Find where the given text appears and provide that cell's center as [x, y] coordinate. 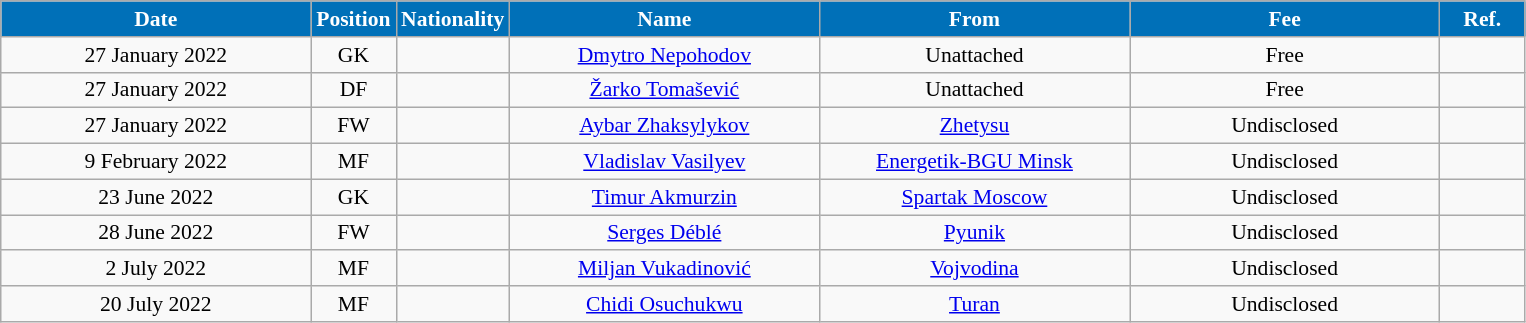
Nationality [452, 19]
From [974, 19]
DF [354, 90]
Turan [974, 304]
Fee [1285, 19]
Energetik-BGU Minsk [974, 162]
Zhetysu [974, 126]
23 June 2022 [156, 197]
Pyunik [974, 233]
Spartak Moscow [974, 197]
Miljan Vukadinović [664, 269]
Name [664, 19]
9 February 2022 [156, 162]
Timur Akmurzin [664, 197]
Ref. [1482, 19]
Aybar Zhaksylykov [664, 126]
Serges Déblé [664, 233]
Chidi Osuchukwu [664, 304]
Dmytro Nepohodov [664, 55]
28 June 2022 [156, 233]
Date [156, 19]
2 July 2022 [156, 269]
Position [354, 19]
Žarko Tomašević [664, 90]
20 July 2022 [156, 304]
Vladislav Vasilyev [664, 162]
Vojvodina [974, 269]
